Search for the cell housing the specified text and yield its (X, Y) center coordinate. 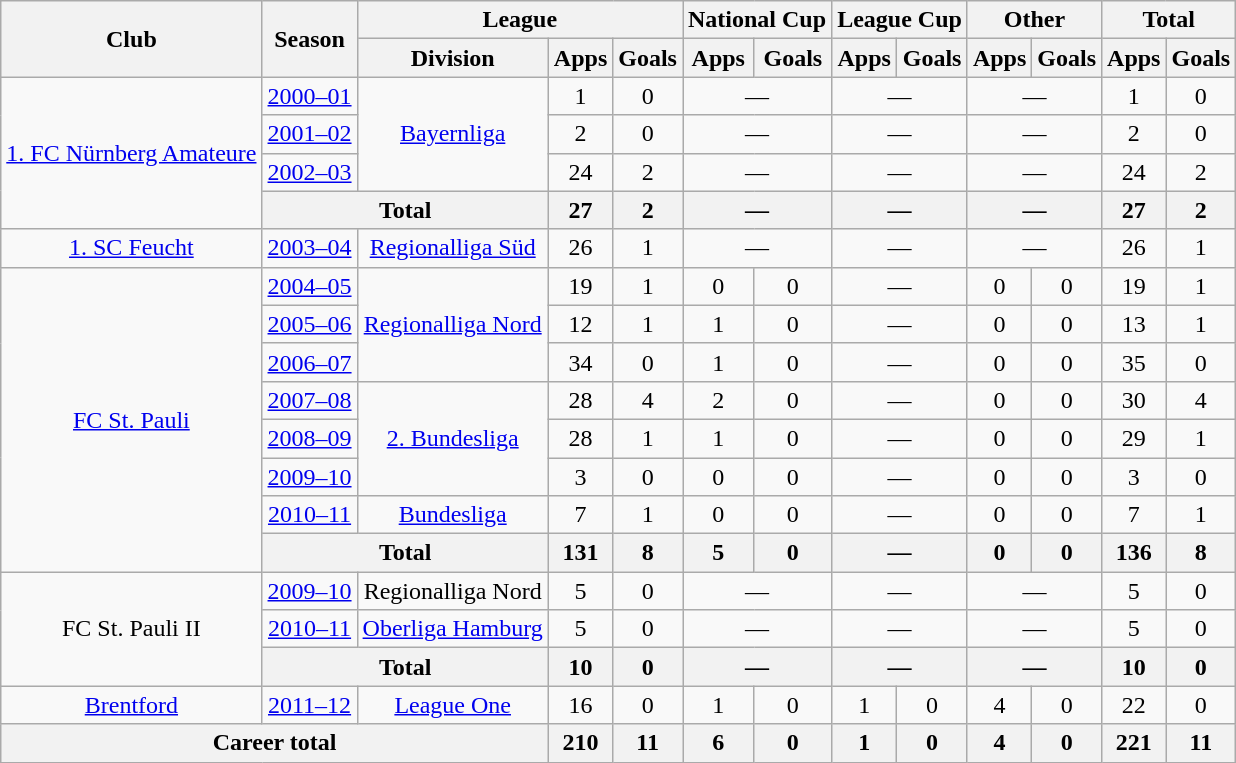
2011–12 (310, 705)
13 (1134, 324)
Division (452, 58)
22 (1134, 705)
2007–08 (310, 400)
34 (580, 362)
6 (718, 743)
Brentford (132, 705)
Oberliga Hamburg (452, 629)
30 (1134, 400)
131 (580, 553)
2008–09 (310, 438)
2004–05 (310, 286)
29 (1134, 438)
2005–06 (310, 324)
League One (452, 705)
2003–04 (310, 248)
221 (1134, 743)
1. FC Nürnberg Amateure (132, 153)
2000–01 (310, 96)
35 (1134, 362)
2006–07 (310, 362)
210 (580, 743)
Season (310, 39)
FC St. Pauli (132, 419)
Career total (275, 743)
National Cup (756, 20)
1. SC Feucht (132, 248)
16 (580, 705)
Bayernliga (452, 134)
Other (1034, 20)
2001–02 (310, 134)
12 (580, 324)
FC St. Pauli II (132, 629)
Regionalliga Süd (452, 248)
Club (132, 39)
Bundesliga (452, 515)
2002–03 (310, 172)
136 (1134, 553)
League (520, 20)
League Cup (900, 20)
2. Bundesliga (452, 438)
